Detect which cell encompasses the target text, then output its [x, y] center coordinate. 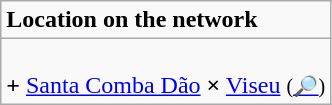
Location on the network [166, 20]
+ Santa Comba Dão × Viseu (🔎) [166, 72]
